Provide the [x, y] coordinate of the cell's center where the given text is located.  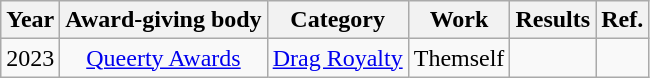
Results [553, 20]
Category [338, 20]
Work [459, 20]
Queerty Awards [164, 58]
Themself [459, 58]
Year [30, 20]
Award-giving body [164, 20]
Ref. [622, 20]
2023 [30, 58]
Drag Royalty [338, 58]
